For the text-containing cell, return its midpoint in (X, Y) coordinate format. 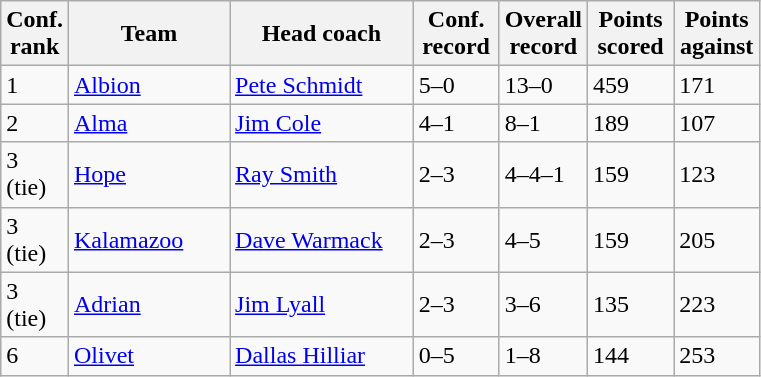
5–0 (456, 85)
1 (35, 85)
Kalamazoo (148, 240)
6 (35, 356)
205 (717, 240)
223 (717, 304)
107 (717, 123)
4–1 (456, 123)
Team (148, 34)
4–5 (543, 240)
253 (717, 356)
Hope (148, 174)
189 (631, 123)
Jim Cole (322, 123)
171 (717, 85)
4–4–1 (543, 174)
1–8 (543, 356)
123 (717, 174)
Alma (148, 123)
Dallas Hilliar (322, 356)
0–5 (456, 356)
135 (631, 304)
Conf. record (456, 34)
Pete Schmidt (322, 85)
13–0 (543, 85)
8–1 (543, 123)
Dave Warmack (322, 240)
Jim Lyall (322, 304)
Conf. rank (35, 34)
Adrian (148, 304)
2 (35, 123)
Overall record (543, 34)
3–6 (543, 304)
144 (631, 356)
Olivet (148, 356)
Albion (148, 85)
Points against (717, 34)
Ray Smith (322, 174)
459 (631, 85)
Head coach (322, 34)
Points scored (631, 34)
